Provide the [X, Y] coordinate of the cell's center where the given text is located.  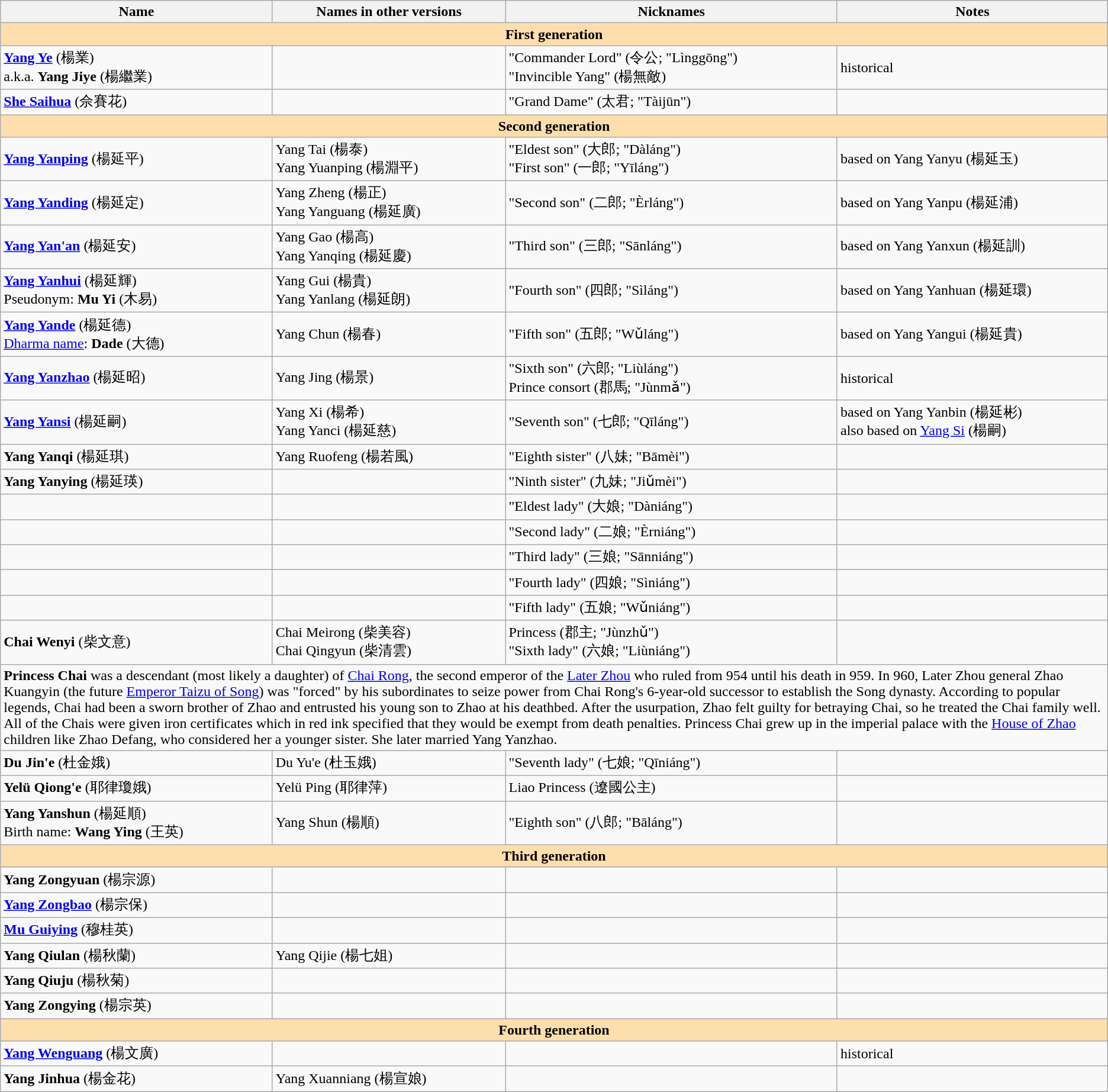
Yang Jinhua (楊金花) [136, 1078]
"Third lady" (三娘; "Sānniáng") [671, 558]
based on Yang Yanhuan (楊延環) [972, 291]
Fourth generation [554, 1030]
Notes [972, 12]
Princess (郡主; "Jùnzhǔ")"Sixth lady" (六娘; "Liùniáng") [671, 642]
"Second son" (二郎; "Èrláng") [671, 203]
"Third son" (三郎; "Sānláng") [671, 247]
Mu Guiying (穆桂英) [136, 930]
Yang Gao (楊高)Yang Yanqing (楊延慶) [389, 247]
Name [136, 12]
Third generation [554, 856]
Yang Yan'an (楊延安) [136, 247]
Yang Xuanniang (楊宣娘) [389, 1078]
based on Yang Yanyu (楊延玉) [972, 159]
Du Yu'e (杜玉娥) [389, 764]
Yang Zongying (楊宗英) [136, 1006]
Du Jin'e (杜金娥) [136, 764]
"Seventh son" (七郎; "Qīláng") [671, 422]
Yang Zheng (楊正)Yang Yanguang (楊延廣) [389, 203]
based on Yang Yangui (楊延貴) [972, 334]
Yang Tai (楊泰)Yang Yuanping (楊淵平) [389, 159]
Liao Princess (遼國公主) [671, 788]
Yang Ruofeng (楊若風) [389, 457]
Second generation [554, 126]
based on Yang Yanbin (楊延彬)also based on Yang Si (楊嗣) [972, 422]
Yang Ye (楊業)a.k.a. Yang Jiye (楊繼業) [136, 67]
"Eldest lady" (大娘; "Dàniáng") [671, 507]
Yelü Qiong'e (耶律瓊娥) [136, 788]
Yang Yansi (楊延嗣) [136, 422]
"Ninth sister" (九妹; "Jiǔmèi") [671, 482]
"Grand Dame" (太君; "Tàijūn") [671, 102]
"Sixth son" (六郎; "Liùláng")Prince consort (郡馬; "Jùnmǎ") [671, 378]
Yang Jing (楊景) [389, 378]
Chai Meirong (柴美容)Chai Qingyun (柴清雲) [389, 642]
She Saihua (佘賽花) [136, 102]
based on Yang Yanpu (楊延浦) [972, 203]
Yang Xi (楊希)Yang Yanci (楊延慈) [389, 422]
First generation [554, 34]
Yang Qiulan (楊秋蘭) [136, 955]
Yang Yanhui (楊延輝)Pseudonym: Mu Yi (木易) [136, 291]
"Eighth sister" (八妹; "Bāmèi") [671, 457]
"Fourth son" (四郎; "Sìláng") [671, 291]
"Fifth lady" (五娘; "Wǔniáng") [671, 607]
"Second lady" (二娘; "Èrniáng") [671, 533]
Yang Gui (楊貴)Yang Yanlang (楊延朗) [389, 291]
Chai Wenyi (柴文意) [136, 642]
"Eighth son" (八郎; "Bāláng") [671, 823]
Yang Wenguang (楊文廣) [136, 1054]
"Fifth son" (五郎; "Wǔláng") [671, 334]
Nicknames [671, 12]
"Seventh lady" (七娘; "Qīniáng") [671, 764]
Yang Yande (楊延德)Dharma name: Dade (大德) [136, 334]
Yang Qijie (楊七姐) [389, 955]
Yang Yanshun (楊延順)Birth name: Wang Ying (王英) [136, 823]
Yang Shun (楊順) [389, 823]
Yang Yanping (楊延平) [136, 159]
Yang Yanqi (楊延琪) [136, 457]
Yang Yanzhao (楊延昭) [136, 378]
Yang Yanying (楊延瑛) [136, 482]
Yang Zongyuan (楊宗源) [136, 880]
Yang Zongbao (楊宗保) [136, 906]
Yang Qiuju (楊秋菊) [136, 981]
Yelü Ping (耶律萍) [389, 788]
Yang Yanding (楊延定) [136, 203]
"Eldest son" (大郎; "Dàláng")"First son" (一郎; "Yīláng") [671, 159]
"Fourth lady" (四娘; "Sìniáng") [671, 582]
Names in other versions [389, 12]
"Commander Lord" (令公; "Lìnggōng")"Invincible Yang" (楊無敵) [671, 67]
Yang Chun (楊春) [389, 334]
based on Yang Yanxun (楊延訓) [972, 247]
